Scan for the cell matching the given text and deliver its (X, Y) coordinate at center. 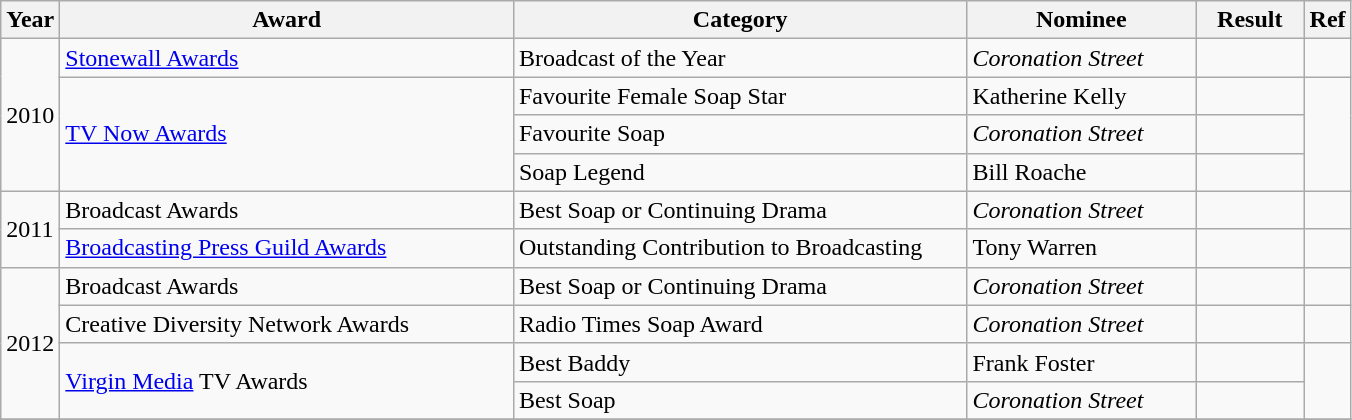
Broadcast of the Year (740, 58)
2010 (30, 115)
Outstanding Contribution to Broadcasting (740, 248)
Result (1250, 20)
Category (740, 20)
Broadcasting Press Guild Awards (287, 248)
Year (30, 20)
Ref (1328, 20)
TV Now Awards (287, 134)
Soap Legend (740, 172)
Best Soap (740, 400)
Stonewall Awards (287, 58)
Favourite Soap (740, 134)
Katherine Kelly (1082, 96)
Radio Times Soap Award (740, 324)
Best Baddy (740, 362)
Frank Foster (1082, 362)
Favourite Female Soap Star (740, 96)
Creative Diversity Network Awards (287, 324)
2012 (30, 343)
Tony Warren (1082, 248)
Virgin Media TV Awards (287, 381)
Nominee (1082, 20)
2011 (30, 229)
Bill Roache (1082, 172)
Award (287, 20)
